Identify which cell holds the provided text, then report its [X, Y] central coordinate. 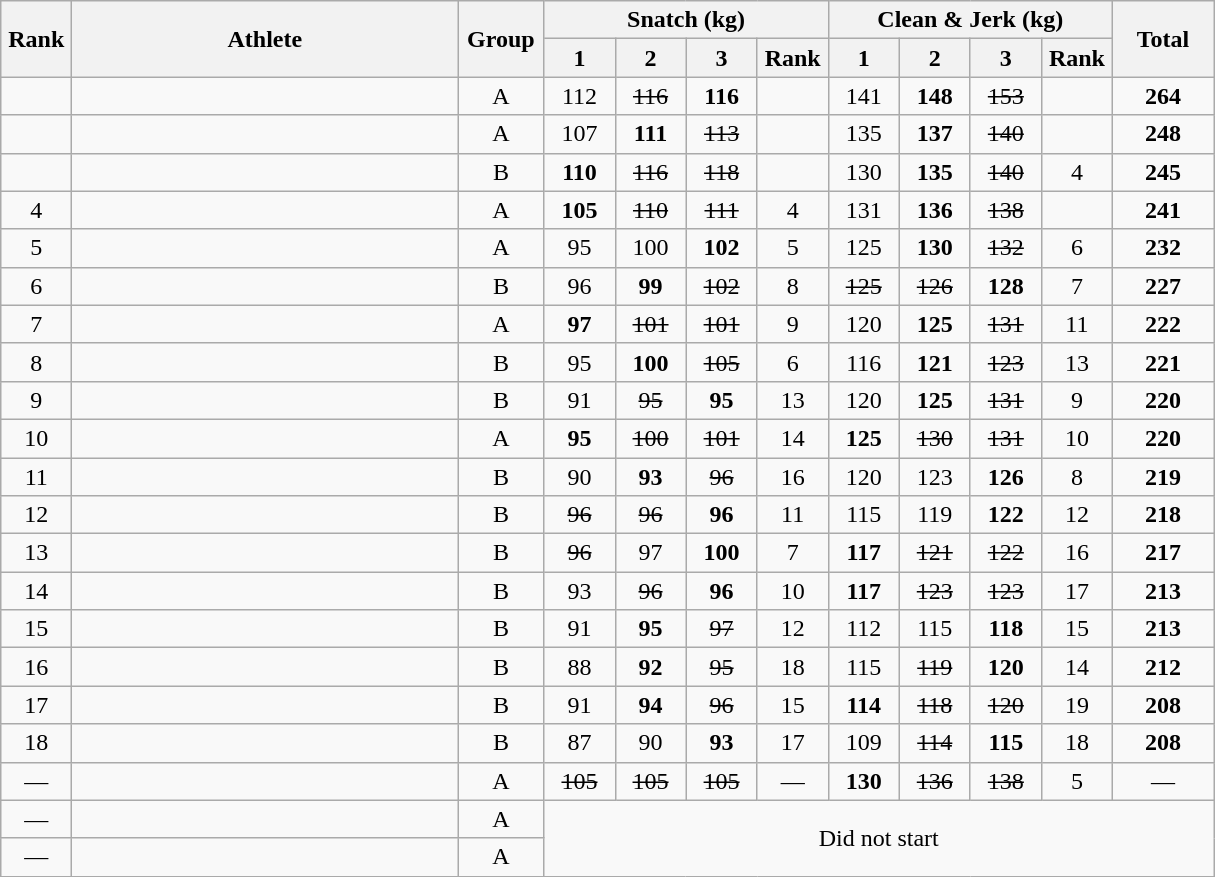
141 [864, 96]
218 [1162, 515]
264 [1162, 96]
219 [1162, 477]
222 [1162, 324]
99 [650, 286]
221 [1162, 362]
109 [864, 743]
128 [1006, 286]
245 [1162, 172]
Athlete [265, 39]
153 [1006, 96]
Group [501, 39]
Did not start [879, 838]
227 [1162, 286]
92 [650, 667]
Snatch (kg) [686, 20]
Clean & Jerk (kg) [970, 20]
212 [1162, 667]
87 [580, 743]
217 [1162, 553]
241 [1162, 210]
132 [1006, 248]
107 [580, 134]
94 [650, 705]
148 [934, 96]
232 [1162, 248]
19 [1076, 705]
Total [1162, 39]
113 [722, 134]
88 [580, 667]
248 [1162, 134]
137 [934, 134]
